Pinpoint the cell where the given text exists, returning its (X, Y) midpoint coordinate. 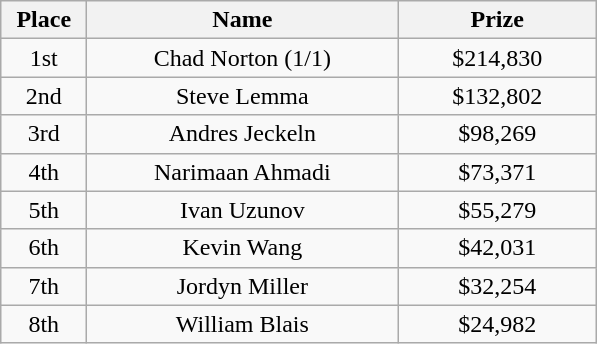
4th (44, 172)
$32,254 (498, 286)
$24,982 (498, 324)
8th (44, 324)
$214,830 (498, 58)
Chad Norton (1/1) (242, 58)
2nd (44, 96)
$73,371 (498, 172)
Jordyn Miller (242, 286)
Prize (498, 20)
$98,269 (498, 134)
6th (44, 248)
5th (44, 210)
Andres Jeckeln (242, 134)
3rd (44, 134)
Place (44, 20)
Kevin Wang (242, 248)
Steve Lemma (242, 96)
7th (44, 286)
1st (44, 58)
$42,031 (498, 248)
Narimaan Ahmadi (242, 172)
William Blais (242, 324)
$55,279 (498, 210)
Name (242, 20)
$132,802 (498, 96)
Ivan Uzunov (242, 210)
